Capture the cell that displays the provided text and extract its (x, y) central coordinate. 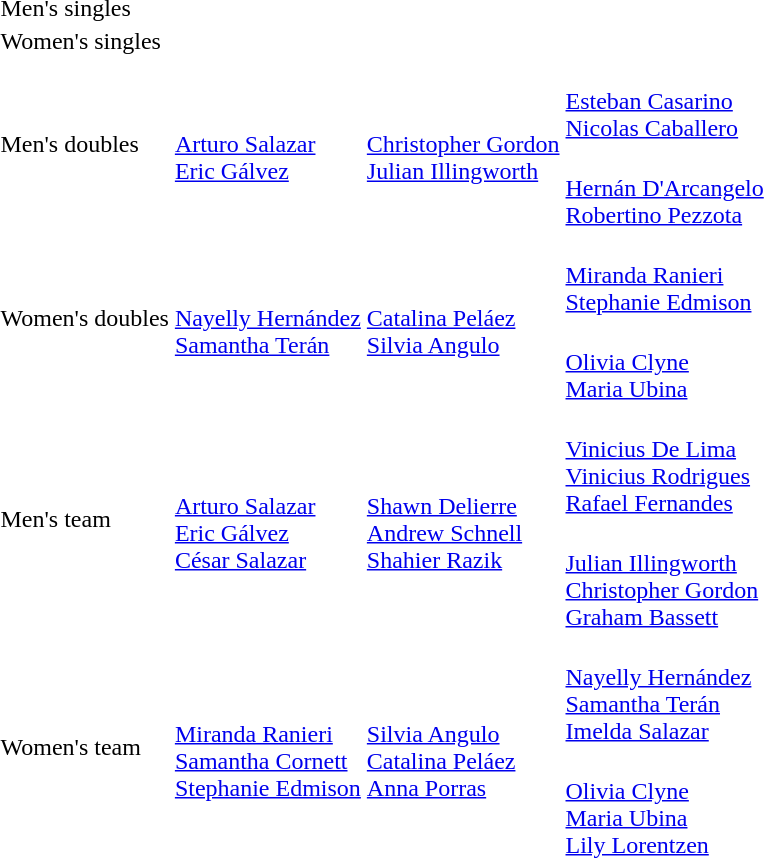
Shawn DelierreAndrew SchnellShahier Razik (463, 520)
Arturo SalazarEric Gálvez (268, 144)
Christopher GordonJulian Illingworth (463, 144)
Arturo SalazarEric GálvezCésar Salazar (268, 520)
Nayelly HernándezSamantha Terán (268, 318)
Catalina PeláezSilvia Angulo (463, 318)
